Pinpoint the cell where the given text exists, returning its [X, Y] midpoint coordinate. 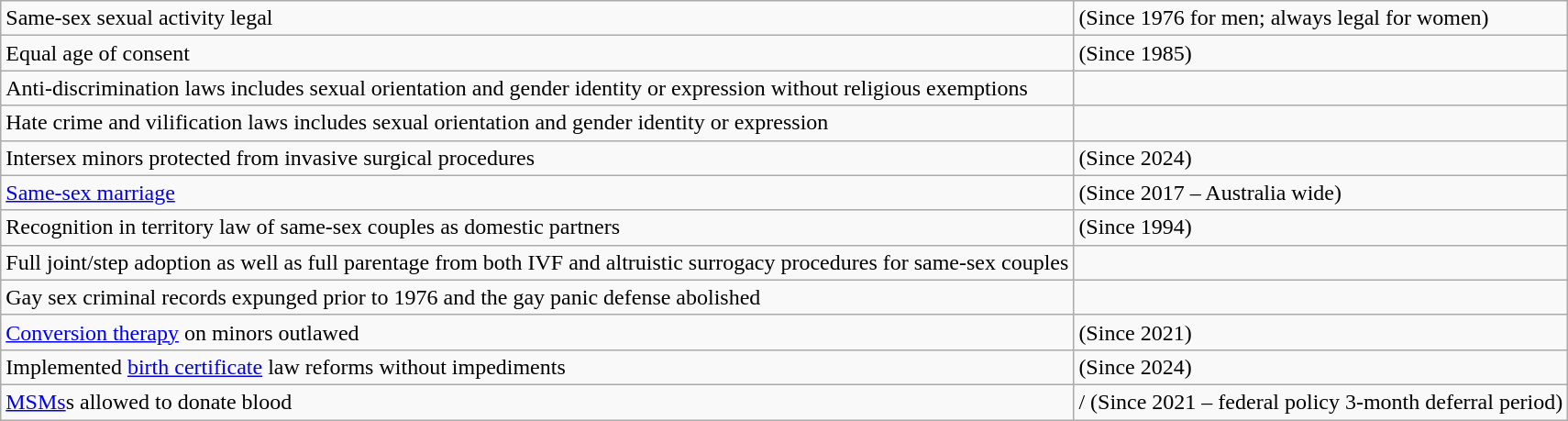
Same-sex sexual activity legal [537, 18]
Equal age of consent [537, 53]
Implemented birth certificate law reforms without impediments [537, 367]
(Since 1985) [1320, 53]
(Since 1976 for men; always legal for women) [1320, 18]
MSMss allowed to donate blood [537, 402]
Hate crime and vilification laws includes sexual orientation and gender identity or expression [537, 123]
Conversion therapy on minors outlawed [537, 332]
Anti-discrimination laws includes sexual orientation and gender identity or expression without religious exemptions [537, 88]
Full joint/step adoption as well as full parentage from both IVF and altruistic surrogacy procedures for same-sex couples [537, 262]
(Since 1994) [1320, 227]
(Since 2017 – Australia wide) [1320, 193]
Gay sex criminal records expunged prior to 1976 and the gay panic defense abolished [537, 297]
/ (Since 2021 – federal policy 3-month deferral period) [1320, 402]
Same-sex marriage [537, 193]
Recognition in territory law of same-sex couples as domestic partners [537, 227]
(Since 2021) [1320, 332]
Intersex minors protected from invasive surgical procedures [537, 158]
